Identify which cell holds the provided text, then report its (x, y) central coordinate. 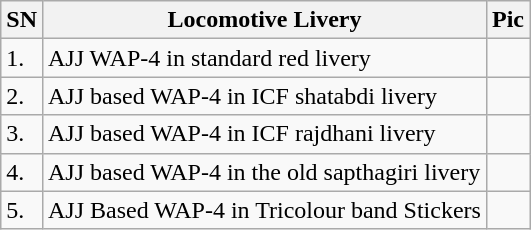
3. (22, 134)
Locomotive Livery (264, 20)
5. (22, 210)
AJJ based WAP-4 in ICF shatabdi livery (264, 96)
2. (22, 96)
AJJ WAP-4 in standard red livery (264, 58)
AJJ based WAP-4 in the old sapthagiri livery (264, 172)
AJJ based WAP-4 in ICF rajdhani livery (264, 134)
AJJ Based WAP-4 in Tricolour band Stickers (264, 210)
4. (22, 172)
1. (22, 58)
Pic (508, 20)
SN (22, 20)
